Determine the [x, y] coordinate at the center of the cell enclosing the given text.  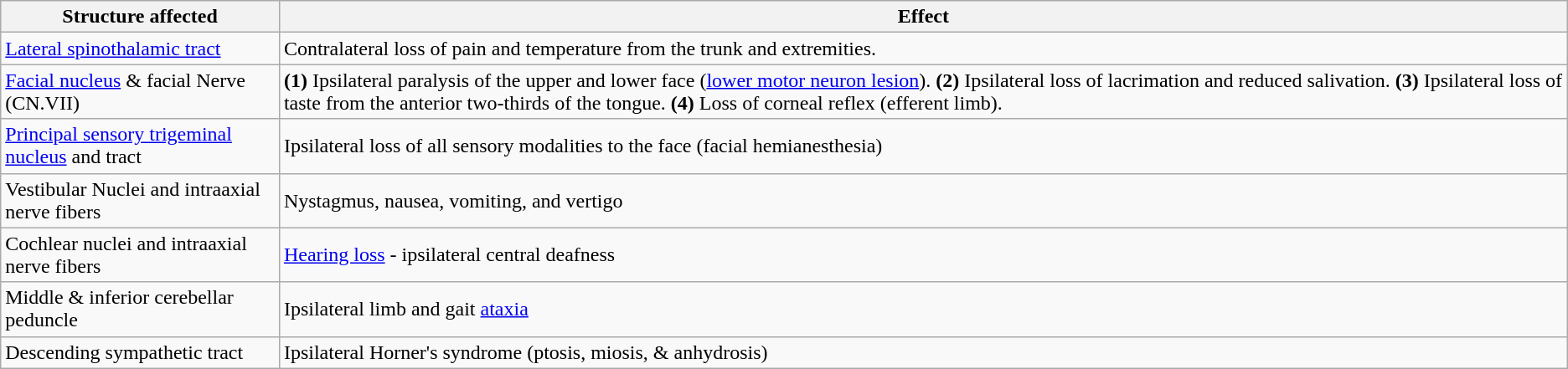
Ipsilateral Horner's syndrome (ptosis, miosis, & anhydrosis) [923, 352]
Nystagmus, nausea, vomiting, and vertigo [923, 201]
Descending sympathetic tract [141, 352]
Principal sensory trigeminal nucleus and tract [141, 146]
Lateral spinothalamic tract [141, 49]
Facial nucleus & facial Nerve (CN.VII) [141, 92]
Vestibular Nuclei and intraaxial nerve fibers [141, 201]
Ipsilateral loss of all sensory modalities to the face (facial hemianesthesia) [923, 146]
Hearing loss - ipsilateral central deafness [923, 254]
Cochlear nuclei and intraaxial nerve fibers [141, 254]
Contralateral loss of pain and temperature from the trunk and extremities. [923, 49]
Middle & inferior cerebellar peduncle [141, 310]
Ipsilateral limb and gait ataxia [923, 310]
Effect [923, 17]
Structure affected [141, 17]
